Capture the cell that displays the provided text and extract its [x, y] central coordinate. 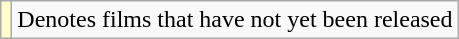
Denotes films that have not yet been released [235, 20]
